Output the [x, y] coordinate of the center of the cell containing the given text.  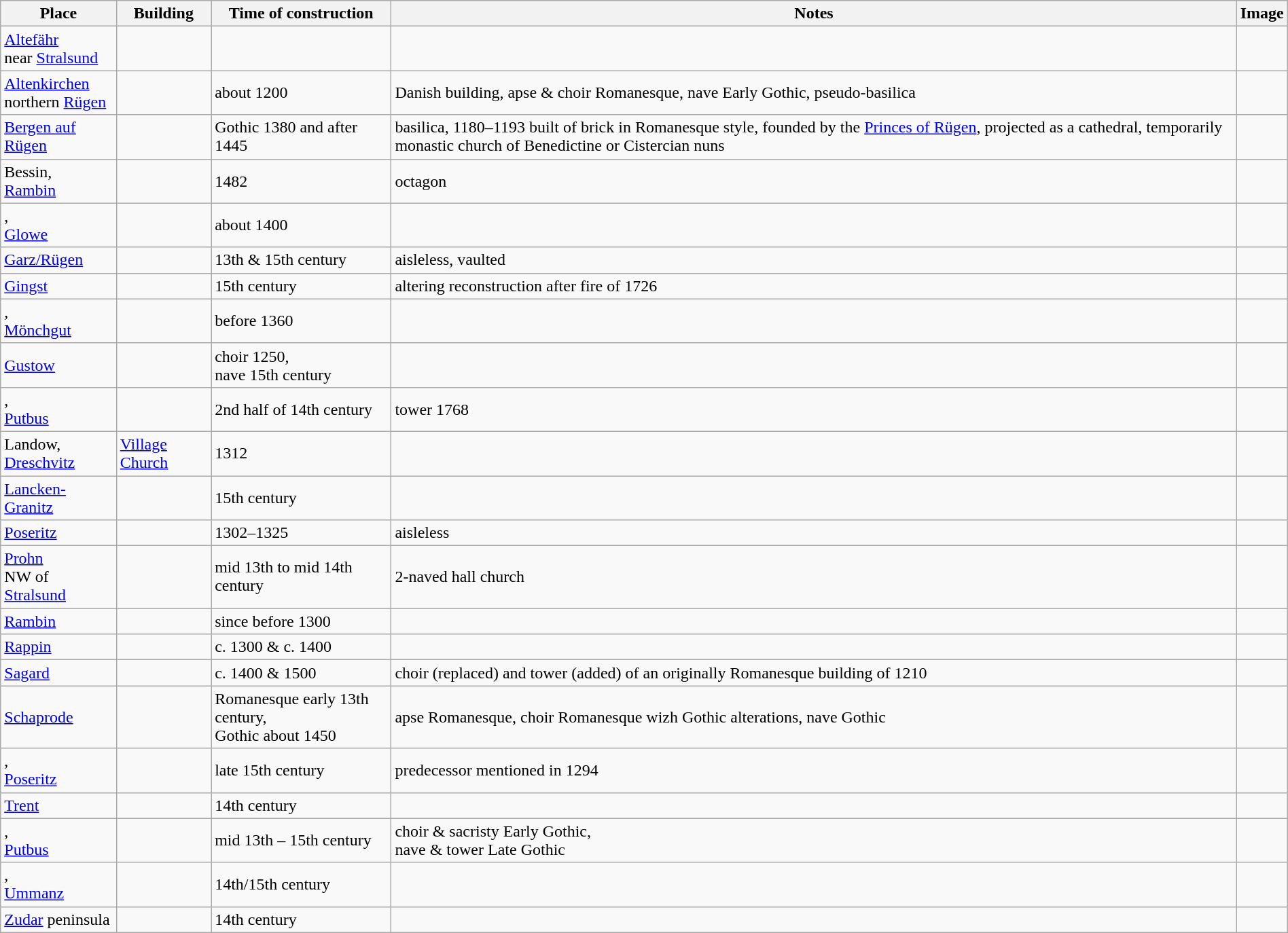
c. 1300 & c. 1400 [302, 647]
ProhnNW of Stralsund [58, 577]
Sagard [58, 673]
Garz/Rügen [58, 260]
,Mönchgut [58, 321]
Gustow [58, 365]
2-naved hall church [814, 577]
Altefährnear Stralsund [58, 49]
Trent [58, 805]
aisleless, vaulted [814, 260]
Village Church [163, 454]
about 1200 [302, 92]
Romanesque early 13th century,Gothic about 1450 [302, 717]
Lancken-Granitz [58, 497]
Altenkirchennorthern Rügen [58, 92]
1312 [302, 454]
Image [1262, 14]
Bessin,Rambin [58, 181]
1482 [302, 181]
,Ummanz [58, 884]
Zudar peninsula [58, 919]
Schaprode [58, 717]
apse Romanesque, choir Romanesque wizh Gothic alterations, nave Gothic [814, 717]
mid 13th to mid 14th century [302, 577]
2nd half of 14th century [302, 409]
,Glowe [58, 225]
13th & 15th century [302, 260]
Gothic 1380 and after 1445 [302, 137]
choir (replaced) and tower (added) of an originally Romanesque building of 1210 [814, 673]
about 1400 [302, 225]
choir & sacristy Early Gothic,nave & tower Late Gothic [814, 841]
Danish building, apse & choir Romanesque, nave Early Gothic, pseudo-basilica [814, 92]
Time of construction [302, 14]
Rambin [58, 621]
14th/15th century [302, 884]
Place [58, 14]
Poseritz [58, 533]
late 15th century [302, 770]
c. 1400 & 1500 [302, 673]
Bergen auf Rügen [58, 137]
altering reconstruction after fire of 1726 [814, 286]
before 1360 [302, 321]
aisleless [814, 533]
since before 1300 [302, 621]
1302–1325 [302, 533]
,Poseritz [58, 770]
Landow,Dreschvitz [58, 454]
Building [163, 14]
tower 1768 [814, 409]
Rappin [58, 647]
Gingst [58, 286]
predecessor mentioned in 1294 [814, 770]
octagon [814, 181]
choir 1250,nave 15th century [302, 365]
mid 13th – 15th century [302, 841]
Notes [814, 14]
